Capture the cell that displays the provided text and extract its [X, Y] central coordinate. 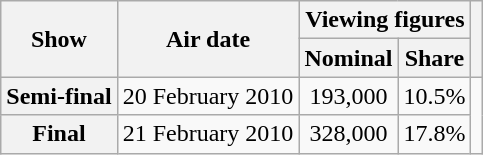
Final [59, 134]
Viewing figures [385, 20]
328,000 [348, 134]
10.5% [434, 96]
20 February 2010 [208, 96]
17.8% [434, 134]
Air date [208, 39]
193,000 [348, 96]
21 February 2010 [208, 134]
Nominal [348, 58]
Show [59, 39]
Share [434, 58]
Semi-final [59, 96]
